Extract the [X, Y] coordinate from the center of the cell holding the provided text.  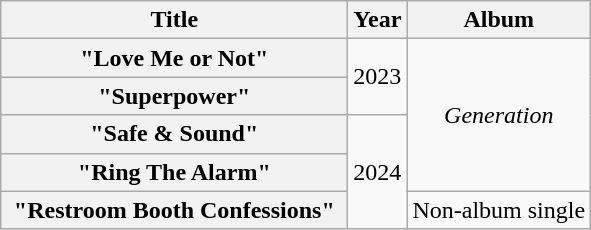
"Superpower" [174, 96]
Album [499, 20]
2023 [378, 77]
"Ring The Alarm" [174, 172]
Generation [499, 115]
Year [378, 20]
"Love Me or Not" [174, 58]
Title [174, 20]
"Safe & Sound" [174, 134]
"Restroom Booth Confessions" [174, 210]
Non-album single [499, 210]
2024 [378, 172]
